Identify which cell holds the provided text, then report its (X, Y) central coordinate. 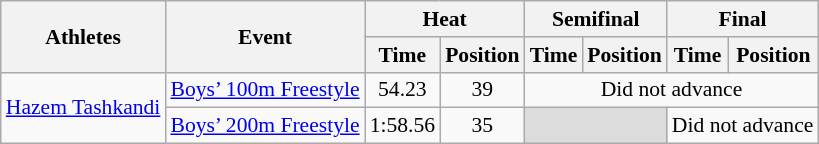
Hazem Tashkandi (84, 108)
1:58.56 (402, 126)
Event (264, 36)
54.23 (402, 90)
39 (482, 90)
Boys’ 100m Freestyle (264, 90)
Heat (445, 19)
Semifinal (596, 19)
35 (482, 126)
Boys’ 200m Freestyle (264, 126)
Final (743, 19)
Athletes (84, 36)
